Determine the [X, Y] coordinate at the center of the cell enclosing the given text.  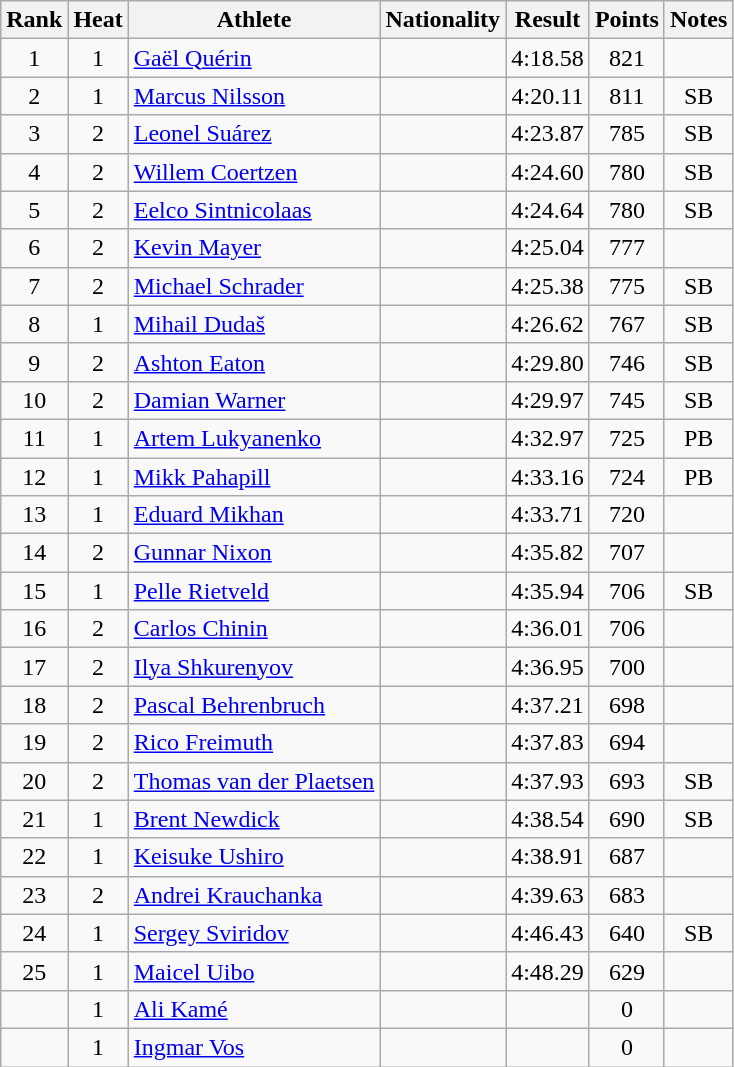
4:38.91 [548, 857]
4:26.62 [548, 324]
4:39.63 [548, 895]
20 [34, 781]
Points [626, 20]
Gaël Quérin [254, 58]
746 [626, 362]
4:48.29 [548, 971]
Ingmar Vos [254, 1047]
Willem Coertzen [254, 172]
707 [626, 553]
Pascal Behrenbruch [254, 705]
821 [626, 58]
Mikk Pahapill [254, 477]
4:33.16 [548, 477]
Artem Lukyanenko [254, 438]
811 [626, 96]
Kevin Mayer [254, 248]
720 [626, 515]
785 [626, 134]
4:24.60 [548, 172]
4:24.64 [548, 210]
25 [34, 971]
777 [626, 248]
4:29.97 [548, 400]
16 [34, 629]
10 [34, 400]
4:46.43 [548, 933]
4:25.38 [548, 286]
690 [626, 819]
14 [34, 553]
Rico Freimuth [254, 743]
724 [626, 477]
629 [626, 971]
Michael Schrader [254, 286]
694 [626, 743]
Leonel Suárez [254, 134]
7 [34, 286]
Pelle Rietveld [254, 591]
12 [34, 477]
17 [34, 667]
Mihail Dudaš [254, 324]
Sergey Sviridov [254, 933]
4:35.82 [548, 553]
Ilya Shkurenyov [254, 667]
Gunnar Nixon [254, 553]
3 [34, 134]
Athlete [254, 20]
4:32.97 [548, 438]
4:33.71 [548, 515]
693 [626, 781]
Maicel Uibo [254, 971]
698 [626, 705]
Result [548, 20]
4:18.58 [548, 58]
21 [34, 819]
Damian Warner [254, 400]
4:23.87 [548, 134]
Rank [34, 20]
4:36.01 [548, 629]
Heat [98, 20]
Brent Newdick [254, 819]
18 [34, 705]
19 [34, 743]
4:37.21 [548, 705]
Eduard Mikhan [254, 515]
700 [626, 667]
15 [34, 591]
4:20.11 [548, 96]
Notes [698, 20]
4:36.95 [548, 667]
Carlos Chinin [254, 629]
Nationality [443, 20]
640 [626, 933]
24 [34, 933]
13 [34, 515]
4 [34, 172]
Keisuke Ushiro [254, 857]
4:37.83 [548, 743]
Thomas van der Plaetsen [254, 781]
725 [626, 438]
8 [34, 324]
23 [34, 895]
745 [626, 400]
Ashton Eaton [254, 362]
4:35.94 [548, 591]
4:25.04 [548, 248]
767 [626, 324]
Marcus Nilsson [254, 96]
9 [34, 362]
687 [626, 857]
775 [626, 286]
Eelco Sintnicolaas [254, 210]
22 [34, 857]
4:29.80 [548, 362]
4:37.93 [548, 781]
4:38.54 [548, 819]
Andrei Krauchanka [254, 895]
11 [34, 438]
5 [34, 210]
Ali Kamé [254, 1009]
6 [34, 248]
683 [626, 895]
